Capture the cell that displays the provided text and extract its (x, y) central coordinate. 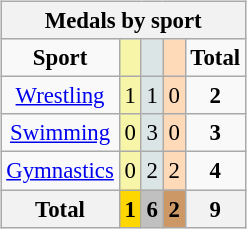
Wrestling (60, 96)
Gymnastics (60, 171)
Medals by sport (124, 21)
4 (215, 171)
6 (152, 209)
Sport (60, 58)
9 (215, 209)
Swimming (60, 133)
